Capture the cell that displays the provided text and extract its [X, Y] central coordinate. 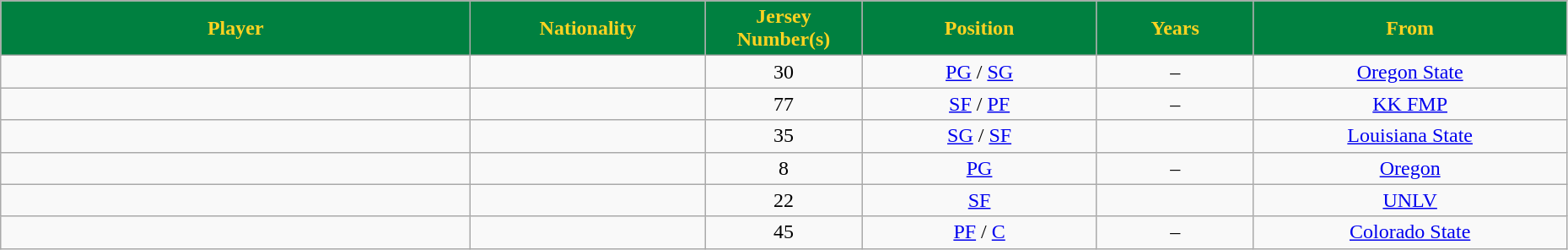
77 [784, 104]
Nationality [588, 29]
SF [979, 200]
KK FMP [1410, 104]
SG / SF [979, 136]
45 [784, 232]
Position [979, 29]
Player [236, 29]
Colorado State [1410, 232]
Jersey Number(s) [784, 29]
Oregon [1410, 168]
Louisiana State [1410, 136]
35 [784, 136]
PF / C [979, 232]
PG / SG [979, 72]
UNLV [1410, 200]
Oregon State [1410, 72]
From [1410, 29]
SF / PF [979, 104]
22 [784, 200]
Years [1175, 29]
30 [784, 72]
8 [784, 168]
PG [979, 168]
